Detect which cell encompasses the target text, then output its [x, y] center coordinate. 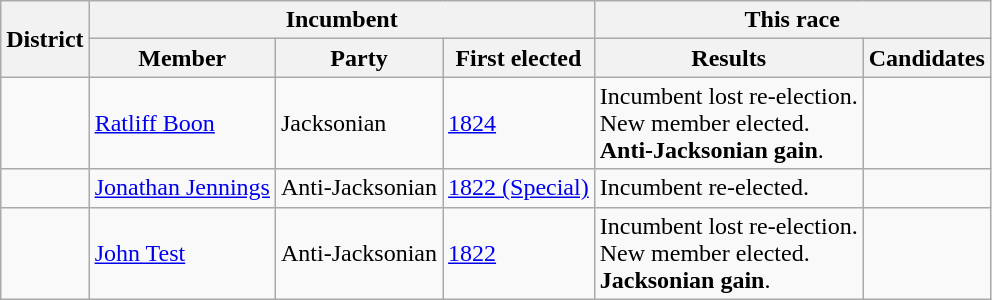
Ratliff Boon [182, 123]
Party [358, 58]
John Test [182, 253]
Incumbent [342, 20]
Incumbent lost re-election.New member elected.Jacksonian gain. [728, 253]
Candidates [926, 58]
District [45, 39]
Incumbent re-elected. [728, 188]
Jacksonian [358, 123]
1822 [519, 253]
This race [792, 20]
First elected [519, 58]
Incumbent lost re-election.New member elected.Anti-Jacksonian gain. [728, 123]
Jonathan Jennings [182, 188]
Results [728, 58]
Member [182, 58]
1824 [519, 123]
1822 (Special) [519, 188]
